Extract the (x, y) coordinate from the center of the cell holding the provided text.  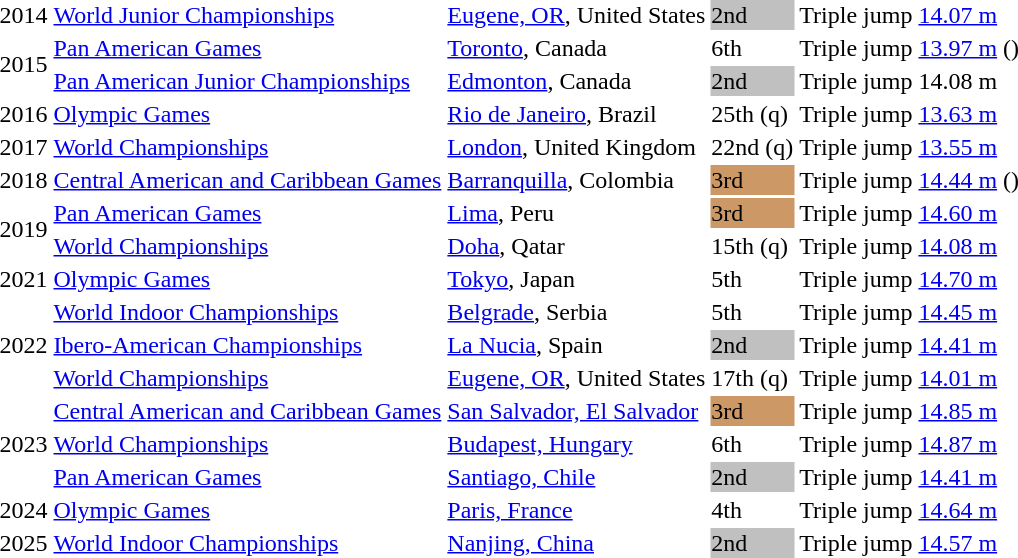
Rio de Janeiro, Brazil (576, 114)
Pan American Junior Championships (248, 81)
4th (752, 510)
La Nucia, Spain (576, 345)
Tokyo, Japan (576, 279)
Budapest, Hungary (576, 444)
San Salvador, El Salvador (576, 411)
22nd (q) (752, 147)
Lima, Peru (576, 213)
Toronto, Canada (576, 48)
15th (q) (752, 246)
World Junior Championships (248, 15)
25th (q) (752, 114)
London, United Kingdom (576, 147)
17th (q) (752, 378)
Doha, Qatar (576, 246)
Ibero-American Championships (248, 345)
Edmonton, Canada (576, 81)
Nanjing, China (576, 543)
Barranquilla, Colombia (576, 180)
Santiago, Chile (576, 477)
Belgrade, Serbia (576, 312)
Paris, France (576, 510)
